Locate the cell with the specified text and output its (x, y) center coordinate. 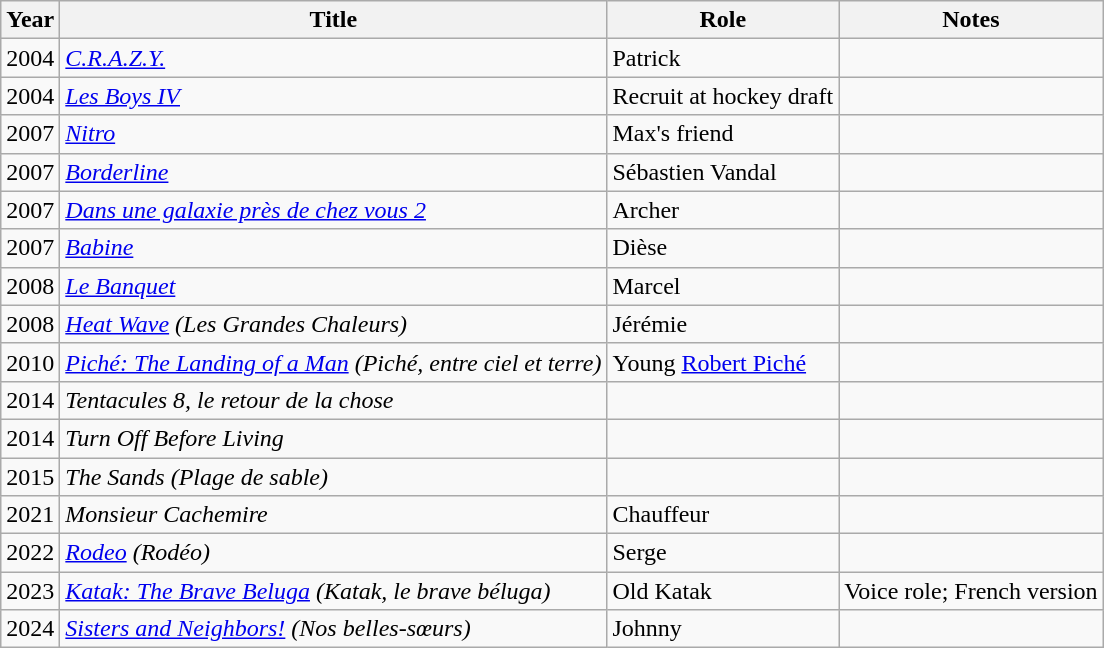
Archer (723, 210)
Jérémie (723, 324)
Notes (972, 20)
Babine (334, 248)
Heat Wave (Les Grandes Chaleurs) (334, 324)
Rodeo (Rodéo) (334, 553)
Patrick (723, 58)
Le Banquet (334, 286)
Johnny (723, 629)
C.R.A.Z.Y. (334, 58)
Old Katak (723, 591)
Tentacules 8, le retour de la chose (334, 400)
2015 (30, 477)
2010 (30, 362)
Title (334, 20)
Year (30, 20)
Recruit at hockey draft (723, 96)
Max's friend (723, 134)
Dans une galaxie près de chez vous 2 (334, 210)
Monsieur Cachemire (334, 515)
Role (723, 20)
Les Boys IV (334, 96)
2023 (30, 591)
Borderline (334, 172)
Serge (723, 553)
Sisters and Neighbors! (Nos belles-sœurs) (334, 629)
Sébastien Vandal (723, 172)
Dièse (723, 248)
The Sands (Plage de sable) (334, 477)
Marcel (723, 286)
Katak: The Brave Beluga (Katak, le brave béluga) (334, 591)
Nitro (334, 134)
Voice role; French version (972, 591)
2022 (30, 553)
Turn Off Before Living (334, 438)
Young Robert Piché (723, 362)
2021 (30, 515)
Piché: The Landing of a Man (Piché, entre ciel et terre) (334, 362)
2024 (30, 629)
Chauffeur (723, 515)
